Capture the cell that displays the provided text and extract its (x, y) central coordinate. 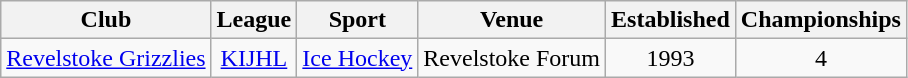
Ice Hockey (358, 58)
Revelstoke Forum (512, 58)
4 (820, 58)
Established (671, 20)
1993 (671, 58)
Club (106, 20)
KIJHL (254, 58)
Sport (358, 20)
Championships (820, 20)
Venue (512, 20)
Revelstoke Grizzlies (106, 58)
League (254, 20)
